Identify which cell holds the provided text, then report its [X, Y] central coordinate. 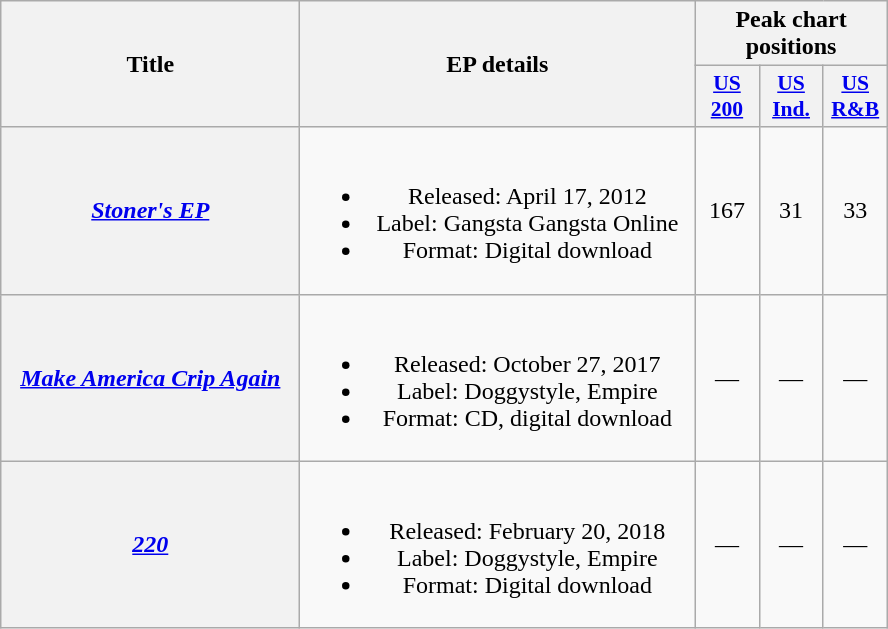
Stoner's EP [150, 210]
220 [150, 544]
Peak chart positions [791, 34]
Released: February 20, 2018Label: Doggystyle, EmpireFormat: Digital download [498, 544]
167 [727, 210]
US200 [727, 96]
Released: October 27, 2017Label: Doggystyle, EmpireFormat: CD, digital download [498, 378]
Make America Crip Again [150, 378]
Released: April 17, 2012Label: Gangsta Gangsta OnlineFormat: Digital download [498, 210]
31 [791, 210]
US R&B [855, 96]
EP details [498, 64]
33 [855, 210]
Title [150, 64]
USInd. [791, 96]
